Determine the (x, y) coordinate at the center of the cell enclosing the given text.  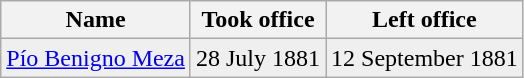
Took office (258, 20)
28 July 1881 (258, 58)
12 September 1881 (425, 58)
Left office (425, 20)
Pío Benigno Meza (96, 58)
Name (96, 20)
